Detect which cell encompasses the target text, then output its [X, Y] center coordinate. 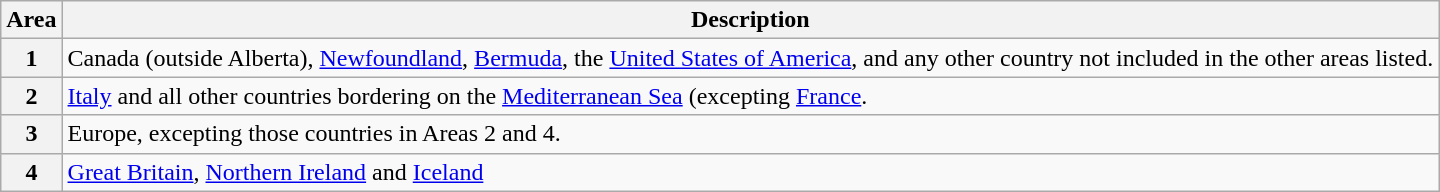
Italy and all other countries bordering on the Mediterranean Sea (excepting France. [750, 96]
Area [32, 20]
Europe, excepting those countries in Areas 2 and 4. [750, 134]
3 [32, 134]
1 [32, 58]
Description [750, 20]
Canada (outside Alberta), Newfoundland, Bermuda, the United States of America, and any other country not included in the other areas listed. [750, 58]
2 [32, 96]
4 [32, 172]
Great Britain, Northern Ireland and Iceland [750, 172]
